Detect which cell encompasses the target text, then output its [X, Y] center coordinate. 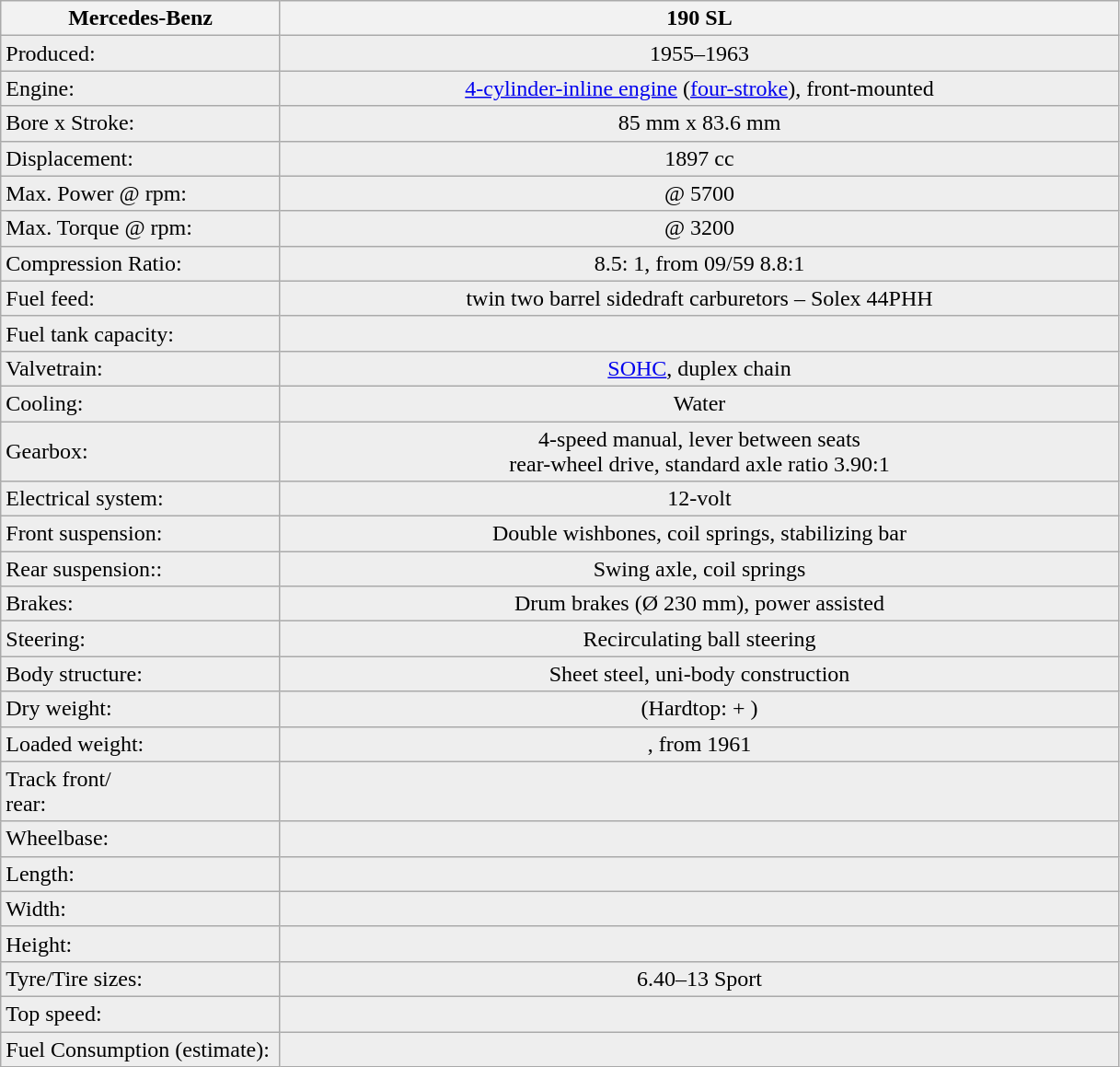
Tyre/Tire sizes: [141, 979]
Gearbox: [141, 451]
Front suspension: [141, 534]
Fuel feed: [141, 298]
Wheelbase: [141, 839]
Valvetrain: [141, 368]
1955–1963 [699, 53]
Sheet steel, uni-body construction [699, 674]
Mercedes-Benz [141, 18]
, from 1961 [699, 744]
Electrical system: [141, 499]
4-speed manual, lever between seats rear-wheel drive, standard axle ratio 3.90:1 [699, 451]
Height: [141, 944]
6.40–13 Sport [699, 979]
85 mm x 83.6 mm [699, 123]
Brakes: [141, 604]
@ 5700 [699, 193]
Length: [141, 874]
190 SL [699, 18]
Fuel Consumption (estimate): [141, 1049]
Swing axle, coil springs [699, 569]
Cooling: [141, 403]
Steering: [141, 639]
Loaded weight: [141, 744]
Produced: [141, 53]
Track front/rear: [141, 792]
Water [699, 403]
Bore x Stroke: [141, 123]
@ 3200 [699, 228]
1897 cc [699, 158]
Fuel tank capacity: [141, 333]
Rear suspension:: [141, 569]
8.5: 1, from 09/59 8.8:1 [699, 263]
Max. Torque @ rpm: [141, 228]
Double wishbones, coil springs, stabilizing bar [699, 534]
Displacement: [141, 158]
4-cylinder-inline engine (four-stroke), front-mounted [699, 88]
Width: [141, 909]
Recirculating ball steering [699, 639]
Compression Ratio: [141, 263]
Dry weight: [141, 709]
Max. Power @ rpm: [141, 193]
Drum brakes (Ø 230 mm), power assisted [699, 604]
Top speed: [141, 1014]
Body structure: [141, 674]
twin two barrel sidedraft carburetors – Solex 44PHH [699, 298]
(Hardtop: + ) [699, 709]
Engine: [141, 88]
SOHC, duplex chain [699, 368]
12-volt [699, 499]
